From the cell containing the given text, extract its center point as (x, y) coordinate. 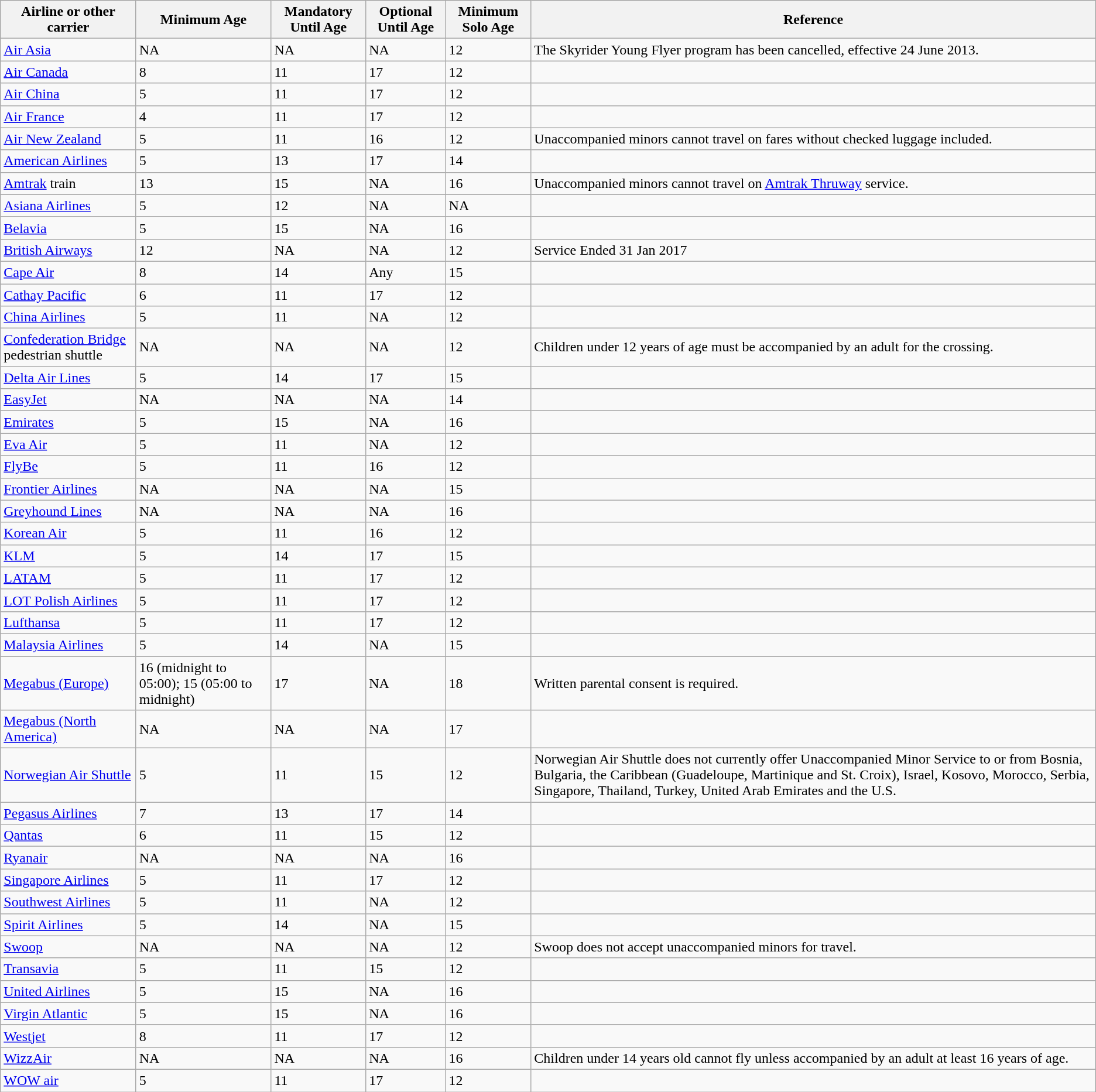
Optional Until Age (406, 20)
WOW air (68, 1080)
Air New Zealand (68, 139)
Spirit Airlines (68, 925)
Air Asia (68, 50)
Emirates (68, 422)
Eva Air (68, 444)
16 (midnight to 05:00); 15 (05:00 to midnight) (204, 683)
Amtrak train (68, 183)
Megabus (Europe) (68, 683)
Belavia (68, 228)
Unaccompanied minors cannot travel on Amtrak Thruway service. (813, 183)
Air Canada (68, 72)
Singapore Airlines (68, 880)
Air China (68, 94)
Swoop does not accept unaccompanied minors for travel. (813, 947)
Lufthansa (68, 622)
Ryanair (68, 858)
Qantas (68, 836)
Cathay Pacific (68, 295)
Mandatory Until Age (318, 20)
KLM (68, 556)
Transavia (68, 969)
Norwegian Air Shuttle (68, 775)
Malaysia Airlines (68, 645)
Children under 14 years old cannot fly unless accompanied by an adult at least 16 years of age. (813, 1058)
Frontier Airlines (68, 489)
Any (406, 272)
Pegasus Airlines (68, 813)
Service Ended 31 Jan 2017 (813, 250)
LATAM (68, 578)
United Airlines (68, 991)
Minimum Solo Age (488, 20)
American Airlines (68, 161)
Greyhound Lines (68, 511)
Minimum Age (204, 20)
Confederation Bridge pedestrian shuttle (68, 348)
Reference (813, 20)
Westjet (68, 1036)
Asiana Airlines (68, 206)
Written parental consent is required. (813, 683)
Megabus (North America) (68, 730)
7 (204, 813)
Virgin Atlantic (68, 1014)
4 (204, 117)
British Airways (68, 250)
China Airlines (68, 317)
Cape Air (68, 272)
18 (488, 683)
The Skyrider Young Flyer program has been cancelled, effective 24 June 2013. (813, 50)
LOT Polish Airlines (68, 600)
FlyBe (68, 467)
Unaccompanied minors cannot travel on fares without checked luggage included. (813, 139)
Air France (68, 117)
Swoop (68, 947)
Southwest Airlines (68, 902)
WizzAir (68, 1058)
Korean Air (68, 533)
Children under 12 years of age must be accompanied by an adult for the crossing. (813, 348)
EasyJet (68, 400)
Delta Air Lines (68, 378)
Airline or other carrier (68, 20)
